Scan for the cell matching the given text and deliver its [x, y] coordinate at center. 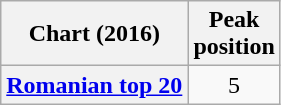
Peakposition [234, 34]
Chart (2016) [94, 34]
5 [234, 85]
Romanian top 20 [94, 85]
